Capture the cell that displays the provided text and extract its (x, y) central coordinate. 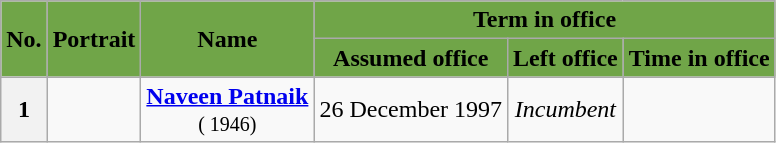
Name (228, 39)
1 (24, 110)
No. (24, 39)
Assumed office (411, 58)
Naveen Patnaik( 1946) (228, 110)
Incumbent (566, 110)
Left office (566, 58)
Term in office (544, 20)
Portrait (94, 39)
26 December 1997 (411, 110)
Time in office (699, 58)
